Return the [X, Y] coordinate for the center point of the cell that contains the specified text.  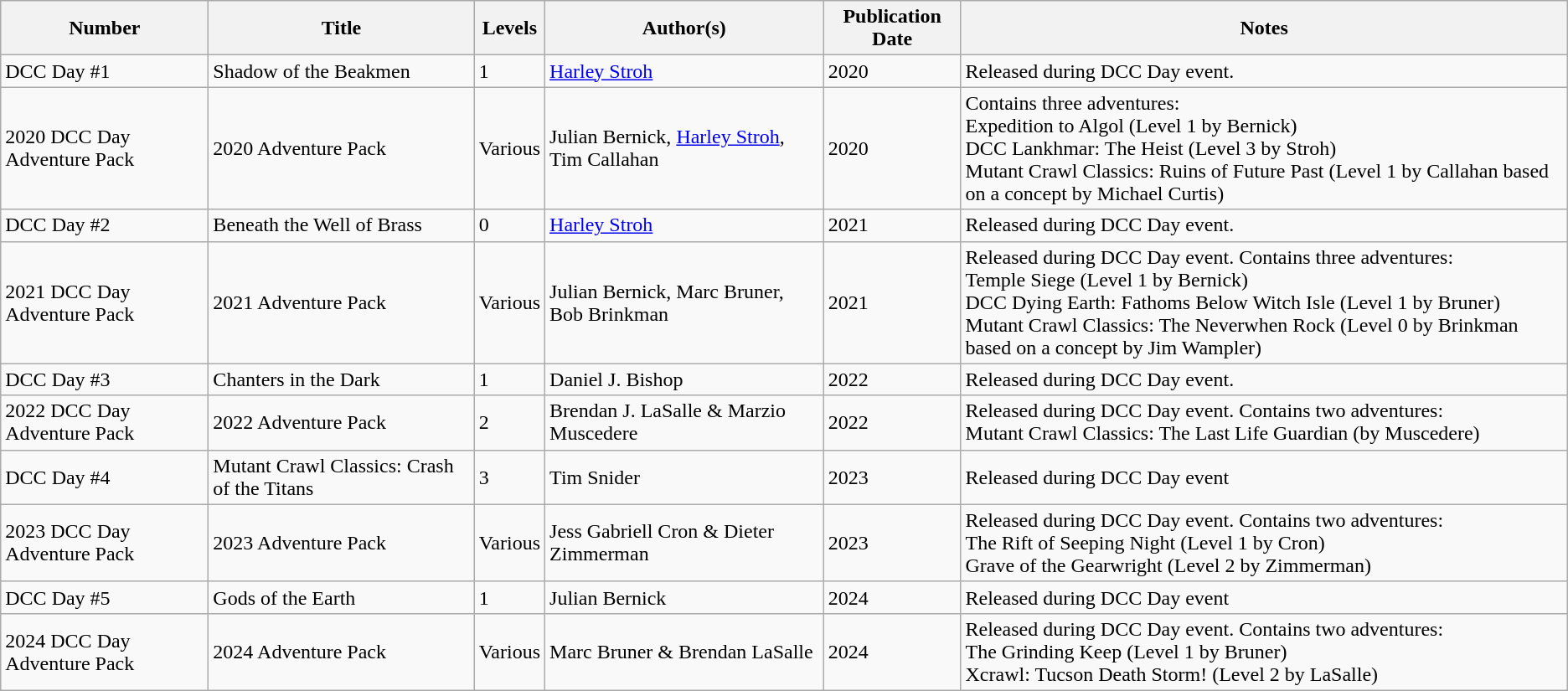
Levels [509, 28]
DCC Day #4 [105, 477]
3 [509, 477]
Released during DCC Day event. Contains two adventures:The Rift of Seeping Night (Level 1 by Cron)Grave of the Gearwright (Level 2 by Zimmerman) [1264, 543]
Title [342, 28]
Julian Bernick, Marc Bruner, Bob Brinkman [685, 302]
Marc Bruner & Brendan LaSalle [685, 652]
Tim Snider [685, 477]
Released during DCC Day event. Contains two adventures:The Grinding Keep (Level 1 by Bruner)Xcrawl: Tucson Death Storm! (Level 2 by LaSalle) [1264, 652]
DCC Day #2 [105, 225]
2022 DCC Day Adventure Pack [105, 422]
2024 Adventure Pack [342, 652]
Daniel J. Bishop [685, 379]
DCC Day #5 [105, 597]
2021 DCC Day Adventure Pack [105, 302]
Shadow of the Beakmen [342, 71]
Beneath the Well of Brass [342, 225]
Number [105, 28]
Gods of the Earth [342, 597]
2020 DCC Day Adventure Pack [105, 148]
Jess Gabriell Cron & Dieter Zimmerman [685, 543]
Publication Date [892, 28]
DCC Day #1 [105, 71]
2020 Adventure Pack [342, 148]
2023 Adventure Pack [342, 543]
Author(s) [685, 28]
2022 Adventure Pack [342, 422]
Julian Bernick, Harley Stroh, Tim Callahan [685, 148]
0 [509, 225]
2024 DCC Day Adventure Pack [105, 652]
Chanters in the Dark [342, 379]
Brendan J. LaSalle & Marzio Muscedere [685, 422]
2021 Adventure Pack [342, 302]
Released during DCC Day event. Contains two adventures:Mutant Crawl Classics: The Last Life Guardian (by Muscedere) [1264, 422]
Julian Bernick [685, 597]
Notes [1264, 28]
DCC Day #3 [105, 379]
2 [509, 422]
2023 DCC Day Adventure Pack [105, 543]
Mutant Crawl Classics: Crash of the Titans [342, 477]
